From the cell containing the given text, extract its center point as [X, Y] coordinate. 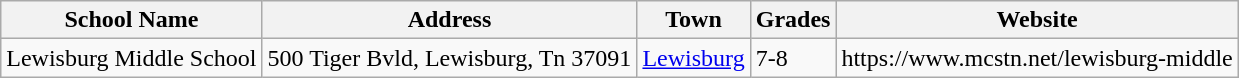
Address [450, 20]
Website [1037, 20]
500 Tiger Bvld, Lewisburg, Tn 37091 [450, 58]
School Name [132, 20]
Town [694, 20]
Lewisburg Middle School [132, 58]
Grades [793, 20]
Lewisburg [694, 58]
https://www.mcstn.net/lewisburg-middle [1037, 58]
7-8 [793, 58]
